Pinpoint the cell where the given text exists, returning its [x, y] midpoint coordinate. 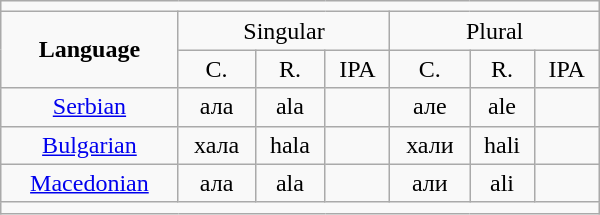
ali [502, 183]
Singular [284, 31]
хала [216, 145]
але [430, 107]
Plural [494, 31]
Macedonian [90, 183]
Bulgarian [90, 145]
Serbian [90, 107]
ale [502, 107]
али [430, 183]
hali [502, 145]
хали [430, 145]
hala [290, 145]
Language [90, 50]
